Pinpoint the cell where the given text exists, returning its [x, y] midpoint coordinate. 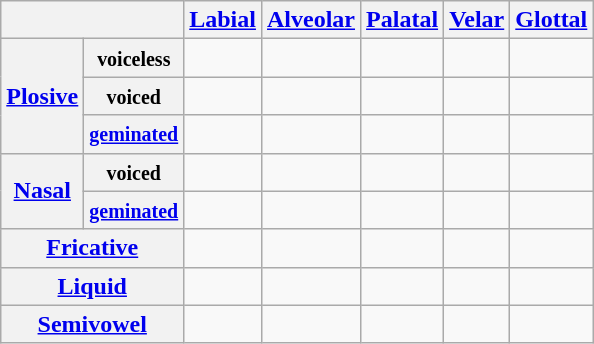
Labial [223, 20]
Liquid [92, 286]
voiceless [134, 58]
Glottal [552, 20]
Plosive [42, 96]
Palatal [402, 20]
Semivowel [92, 324]
Alveolar [310, 20]
Velar [477, 20]
Fricative [92, 248]
Nasal [42, 191]
